Return [x, y] of the center of cell containing provided text 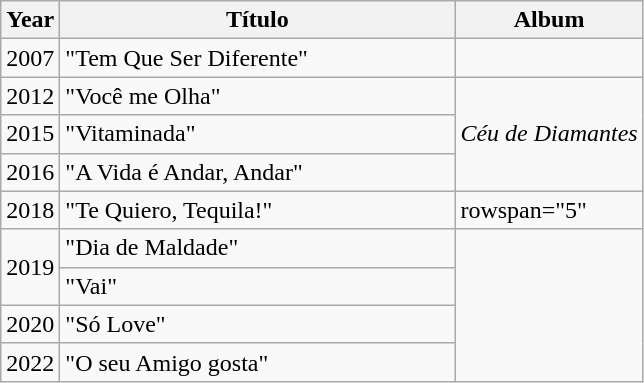
2018 [30, 210]
"O seu Amigo gosta" [258, 362]
Céu de Diamantes [549, 134]
"Vitaminada" [258, 134]
"Te Quiero, Tequila!" [258, 210]
2012 [30, 96]
rowspan="5" [549, 210]
"A Vida é Andar, Andar" [258, 172]
Título [258, 20]
"Tem Que Ser Diferente" [258, 58]
"Vai" [258, 286]
"Só Love" [258, 324]
2019 [30, 267]
Album [549, 20]
2007 [30, 58]
2015 [30, 134]
2022 [30, 362]
"Dia de Maldade" [258, 248]
"Você me Olha" [258, 96]
Year [30, 20]
2020 [30, 324]
2016 [30, 172]
